Output the [x, y] coordinate of the center of the cell containing the given text.  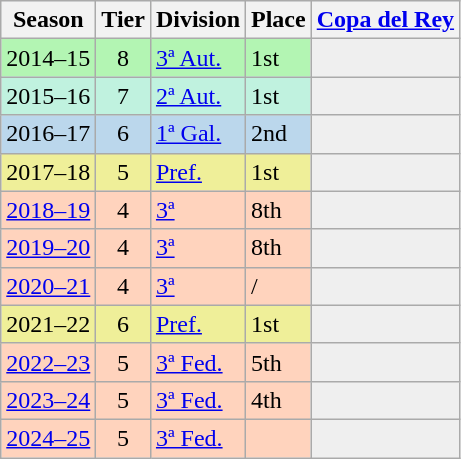
2017–18 [48, 172]
4th [279, 400]
2024–25 [48, 438]
2ª Aut. [198, 96]
8 [124, 58]
Season [48, 20]
2015–16 [48, 96]
2021–22 [48, 324]
3ª Aut. [198, 58]
2016–17 [48, 134]
2019–20 [48, 248]
2023–24 [48, 400]
2014–15 [48, 58]
Tier [124, 20]
2018–19 [48, 210]
5th [279, 362]
7 [124, 96]
Division [198, 20]
2020–21 [48, 286]
Place [279, 20]
/ [279, 286]
Copa del Rey [385, 20]
1ª Gal. [198, 134]
2nd [279, 134]
2022–23 [48, 362]
